Scan for the cell matching the given text and deliver its [X, Y] coordinate at center. 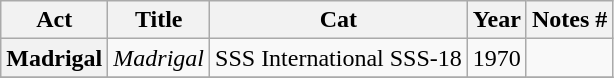
1970 [496, 58]
Title [159, 20]
Act [54, 20]
Notes # [569, 20]
Year [496, 20]
Cat [339, 20]
SSS International SSS-18 [339, 58]
